Search for the cell housing the specified text and yield its [X, Y] center coordinate. 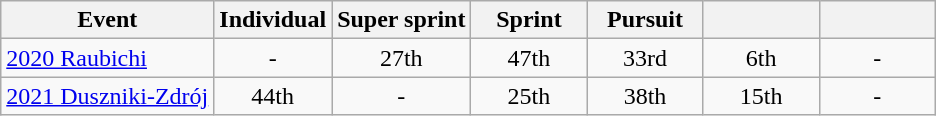
33rd [645, 58]
Pursuit [645, 20]
Super sprint [402, 20]
Event [108, 20]
47th [529, 58]
2021 Duszniki-Zdrój [108, 96]
Sprint [529, 20]
44th [273, 96]
6th [761, 58]
15th [761, 96]
38th [645, 96]
27th [402, 58]
Individual [273, 20]
2020 Raubichi [108, 58]
25th [529, 96]
